Search for the cell housing the specified text and yield its (X, Y) center coordinate. 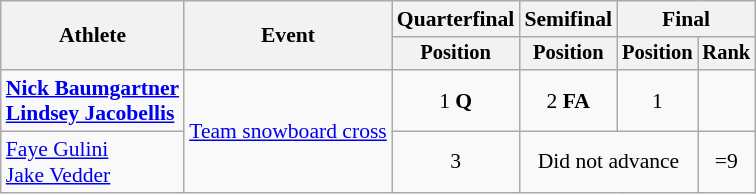
3 (456, 162)
Faye GuliniJake Vedder (92, 162)
Did not advance (608, 162)
Event (288, 36)
Team snowboard cross (288, 131)
=9 (727, 162)
Nick BaumgartnerLindsey Jacobellis (92, 100)
1 Q (456, 100)
Athlete (92, 36)
1 (657, 100)
Rank (727, 54)
Final (686, 19)
Semifinal (568, 19)
Quarterfinal (456, 19)
2 FA (568, 100)
